Find where the given text appears and provide that cell's center as [x, y] coordinate. 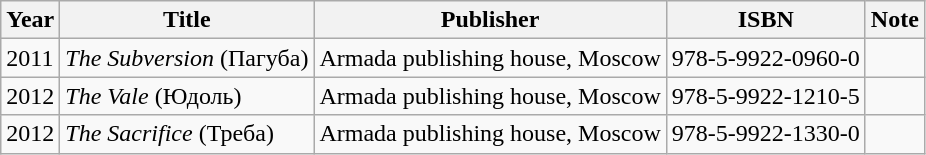
Title [187, 20]
The Vale (Юдоль) [187, 96]
Year [30, 20]
The Subversion (Пагуба) [187, 58]
978-5-9922-0960-0 [766, 58]
Note [894, 20]
Publisher [490, 20]
978-5-9922-1330-0 [766, 134]
978-5-9922-1210-5 [766, 96]
2011 [30, 58]
ISBN [766, 20]
The Sacrifice (Треба) [187, 134]
